Pinpoint the cell where the given text exists, returning its [x, y] midpoint coordinate. 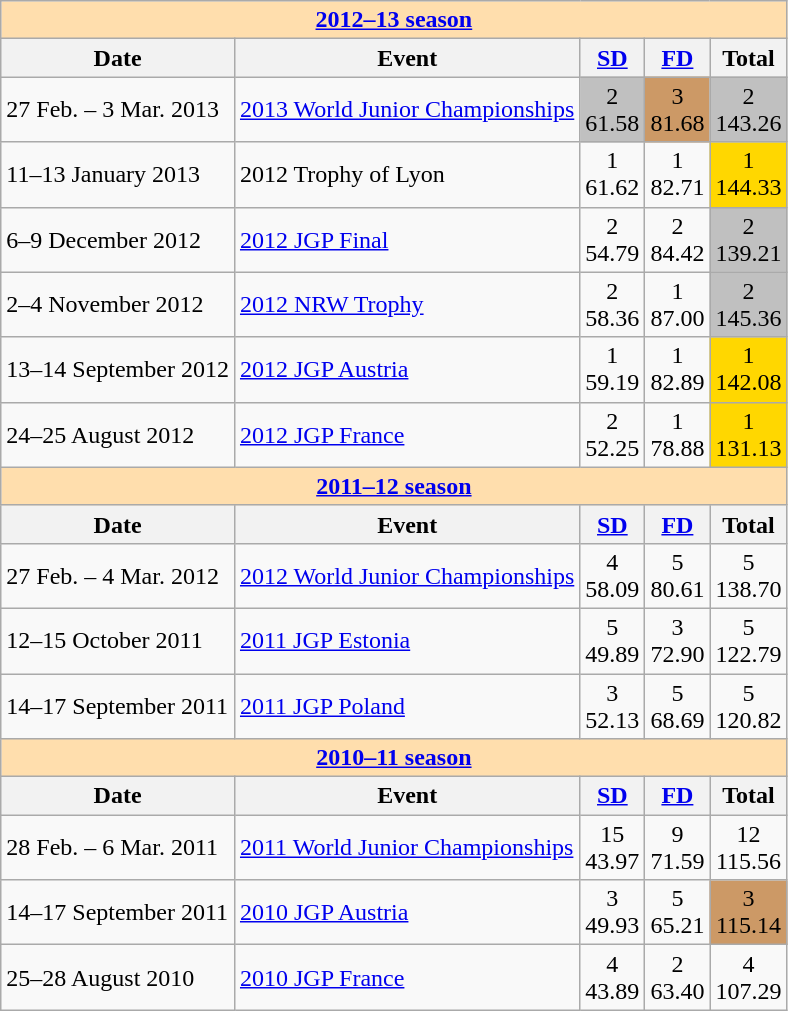
2011–12 season [394, 486]
4 107.29 [748, 978]
2–4 November 2012 [118, 304]
12 115.56 [748, 848]
27 Feb. – 3 Mar. 2013 [118, 110]
2012–13 season [394, 20]
1 131.13 [748, 434]
2012 World Junior Championships [406, 576]
5 122.79 [748, 640]
2012 JGP Final [406, 240]
15 43.97 [612, 848]
1 61.62 [612, 174]
2 58.36 [612, 304]
2011 JGP Estonia [406, 640]
4 43.89 [612, 978]
3 52.13 [612, 706]
3 72.90 [678, 640]
2 143.26 [748, 110]
2 61.58 [612, 110]
1 78.88 [678, 434]
5 49.89 [612, 640]
27 Feb. – 4 Mar. 2012 [118, 576]
2010 JGP France [406, 978]
9 71.59 [678, 848]
2 145.36 [748, 304]
2 63.40 [678, 978]
1 144.33 [748, 174]
2 139.21 [748, 240]
2 52.25 [612, 434]
1 82.89 [678, 370]
2010–11 season [394, 758]
24–25 August 2012 [118, 434]
3 49.93 [612, 912]
2011 World Junior Championships [406, 848]
1 87.00 [678, 304]
2012 JGP France [406, 434]
5 138.70 [748, 576]
1 59.19 [612, 370]
12–15 October 2011 [118, 640]
5 68.69 [678, 706]
2012 Trophy of Lyon [406, 174]
2013 World Junior Championships [406, 110]
13–14 September 2012 [118, 370]
28 Feb. – 6 Mar. 2011 [118, 848]
2012 NRW Trophy [406, 304]
2012 JGP Austria [406, 370]
2 84.42 [678, 240]
1 82.71 [678, 174]
3 115.14 [748, 912]
5 120.82 [748, 706]
4 58.09 [612, 576]
2011 JGP Poland [406, 706]
3 81.68 [678, 110]
5 65.21 [678, 912]
2010 JGP Austria [406, 912]
11–13 January 2013 [118, 174]
6–9 December 2012 [118, 240]
25–28 August 2010 [118, 978]
5 80.61 [678, 576]
2 54.79 [612, 240]
1 142.08 [748, 370]
